Search for the cell housing the specified text and yield its (X, Y) center coordinate. 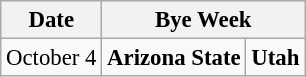
Bye Week (204, 20)
Utah (276, 58)
October 4 (52, 58)
Date (52, 20)
Arizona State (174, 58)
